Scan for the cell matching the given text and deliver its [x, y] coordinate at center. 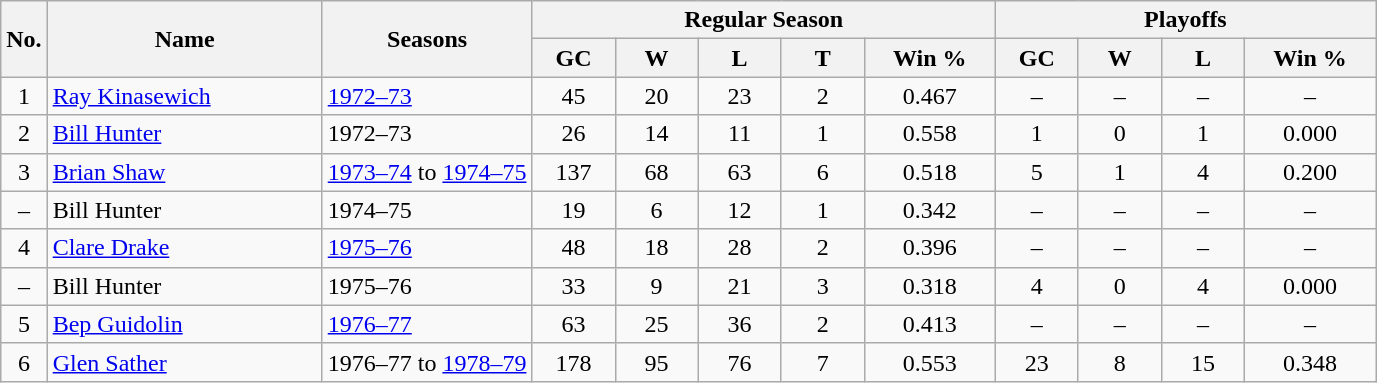
25 [656, 324]
76 [740, 362]
8 [1120, 362]
0.342 [930, 210]
95 [656, 362]
33 [574, 286]
Seasons [427, 39]
0.518 [930, 172]
178 [574, 362]
0.396 [930, 248]
45 [574, 96]
0.200 [1310, 172]
0.467 [930, 96]
18 [656, 248]
9 [656, 286]
0.348 [1310, 362]
28 [740, 248]
48 [574, 248]
Playoffs [1185, 20]
1973–74 to 1974–75 [427, 172]
T [822, 58]
68 [656, 172]
Bep Guidolin [184, 324]
15 [1202, 362]
21 [740, 286]
Name [184, 39]
Clare Drake [184, 248]
Ray Kinasewich [184, 96]
0.553 [930, 362]
137 [574, 172]
12 [740, 210]
26 [574, 134]
No. [24, 39]
0.413 [930, 324]
0.558 [930, 134]
19 [574, 210]
11 [740, 134]
0.318 [930, 286]
20 [656, 96]
Brian Shaw [184, 172]
Glen Sather [184, 362]
1974–75 [427, 210]
7 [822, 362]
14 [656, 134]
1976–77 to 1978–79 [427, 362]
1976–77 [427, 324]
36 [740, 324]
Regular Season [764, 20]
